Scan for the cell matching the given text and deliver its [x, y] coordinate at center. 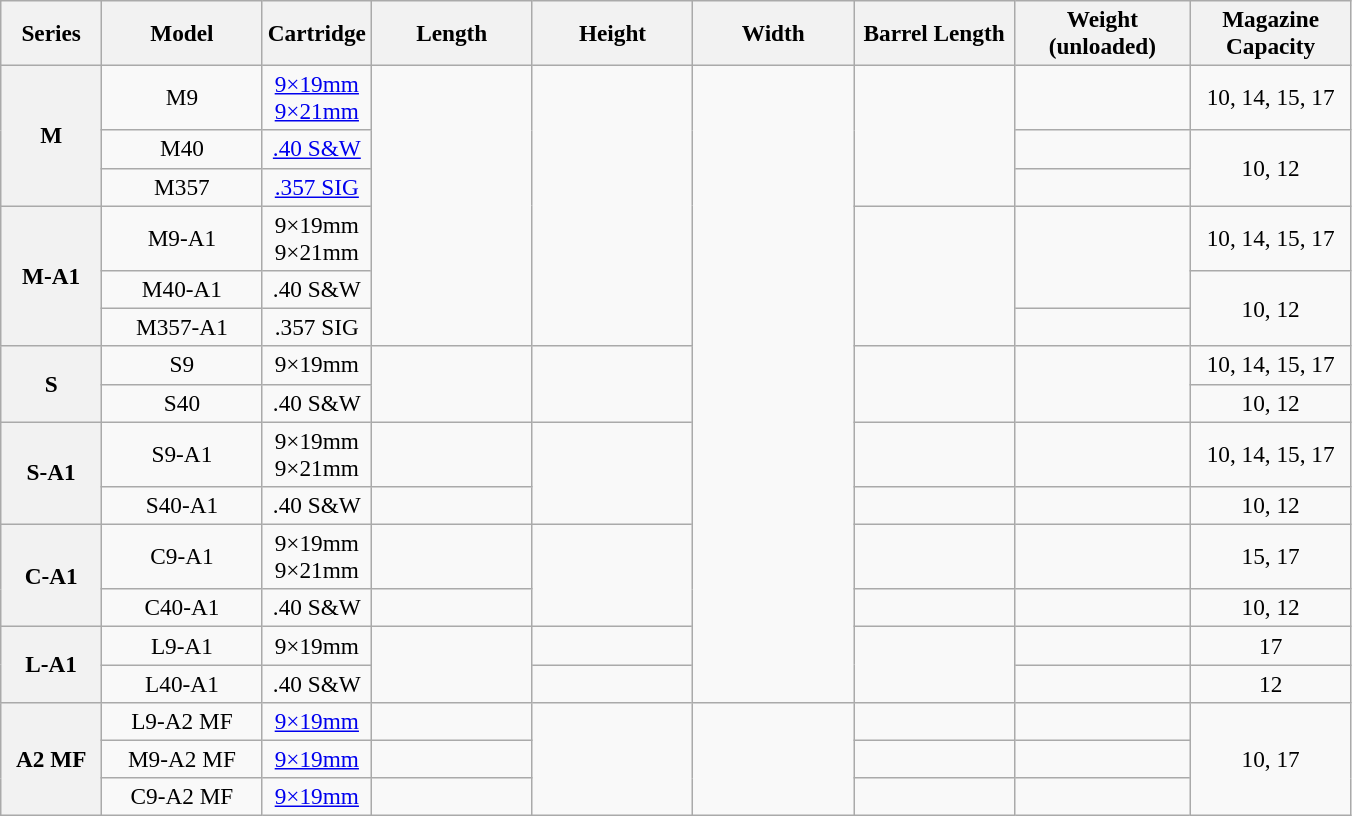
M9 [182, 98]
M [52, 135]
S [52, 384]
C9-A1 [182, 556]
M357 [182, 187]
M-A1 [52, 275]
Width [774, 32]
M40 [182, 149]
C9-A2 MF [182, 797]
S-A1 [52, 472]
Cartridge [316, 32]
15, 17 [1270, 556]
Series [52, 32]
S40 [182, 403]
L-A1 [52, 664]
S40-A1 [182, 505]
M40-A1 [182, 289]
C-A1 [52, 576]
Weight (unloaded) [1102, 32]
MagazineCapacity [1270, 32]
Model [182, 32]
M9-A1 [182, 238]
S9-A1 [182, 454]
Length [452, 32]
12 [1270, 683]
17 [1270, 645]
L9-A2 MF [182, 721]
M9-A2 MF [182, 759]
S9 [182, 365]
Barrel Length [934, 32]
M357-A1 [182, 327]
L9-A1 [182, 645]
A2 MF [52, 758]
C40-A1 [182, 608]
10, 17 [1270, 758]
Height [612, 32]
L40-A1 [182, 683]
